Output the [x, y] coordinate of the center of the cell containing the given text.  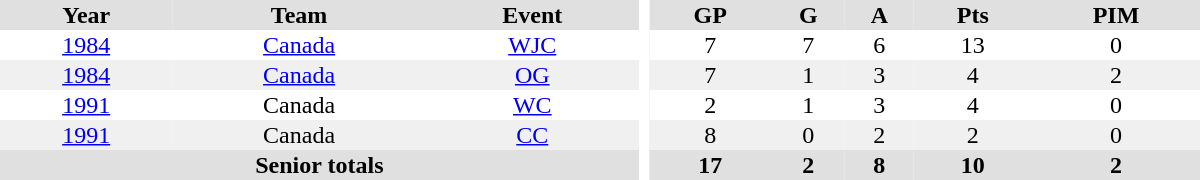
Senior totals [320, 165]
Event [532, 15]
Year [86, 15]
PIM [1116, 15]
G [808, 15]
Team [298, 15]
13 [973, 45]
WC [532, 105]
A [880, 15]
17 [710, 165]
10 [973, 165]
CC [532, 135]
Pts [973, 15]
6 [880, 45]
WJC [532, 45]
GP [710, 15]
OG [532, 75]
